Identify which cell holds the provided text, then report its (X, Y) central coordinate. 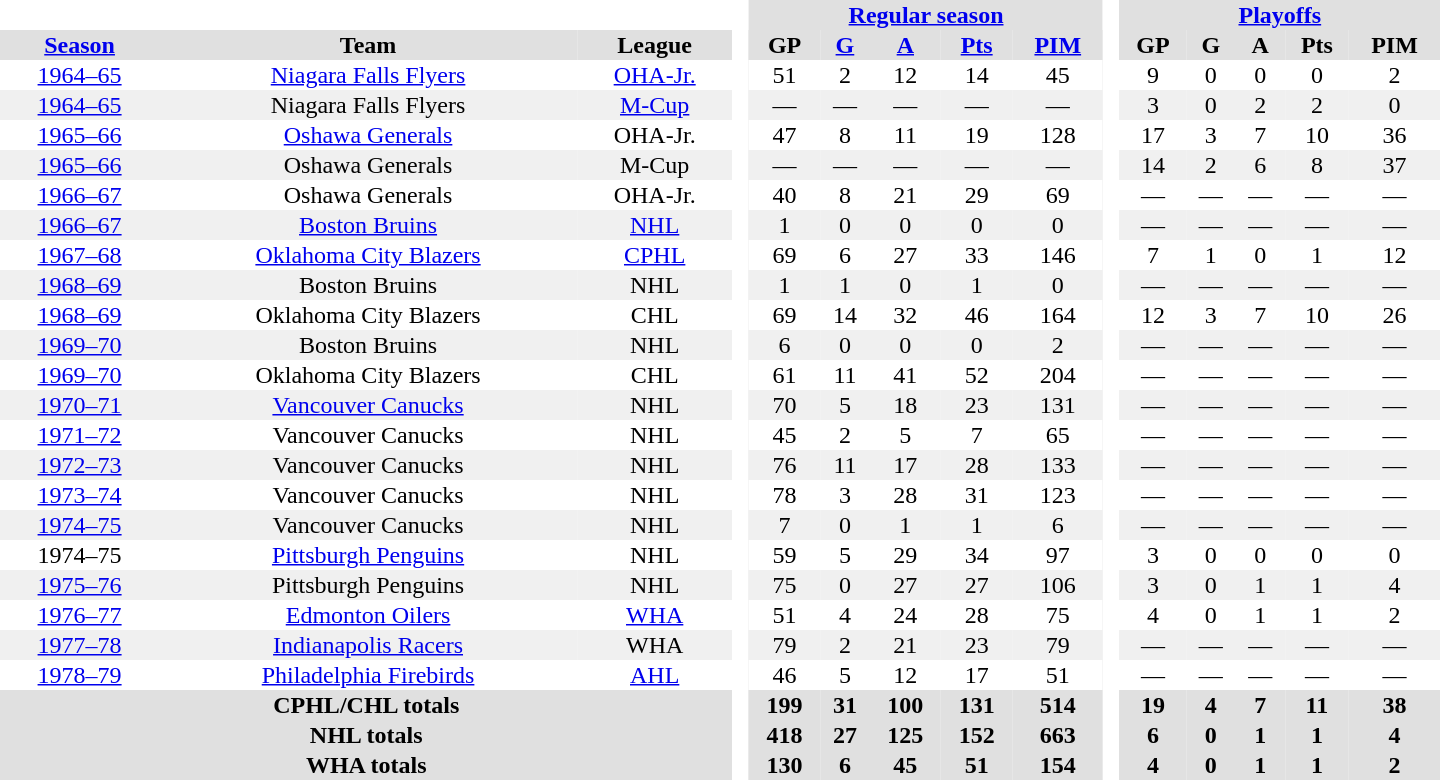
97 (1058, 555)
204 (1058, 375)
130 (784, 765)
133 (1058, 465)
78 (784, 495)
Playoffs (1280, 15)
Team (368, 45)
37 (1394, 165)
128 (1058, 135)
9 (1153, 75)
1971–72 (80, 435)
1976–77 (80, 615)
514 (1058, 705)
1978–79 (80, 675)
1973–74 (80, 495)
CPHL (655, 255)
76 (784, 465)
100 (906, 705)
1977–78 (80, 645)
34 (976, 555)
70 (784, 405)
47 (784, 135)
1970–71 (80, 405)
154 (1058, 765)
1972–73 (80, 465)
Season (80, 45)
Philadelphia Firebirds (368, 675)
65 (1058, 435)
Regular season (926, 15)
24 (906, 615)
Indianapolis Racers (368, 645)
33 (976, 255)
418 (784, 735)
Edmonton Oilers (368, 615)
40 (784, 195)
125 (906, 735)
NHL totals (366, 735)
CPHL/CHL totals (366, 705)
26 (1394, 315)
38 (1394, 705)
152 (976, 735)
League (655, 45)
36 (1394, 135)
61 (784, 375)
164 (1058, 315)
59 (784, 555)
1975–76 (80, 585)
52 (976, 375)
1967–68 (80, 255)
199 (784, 705)
18 (906, 405)
106 (1058, 585)
123 (1058, 495)
AHL (655, 675)
WHA totals (366, 765)
146 (1058, 255)
663 (1058, 735)
32 (906, 315)
41 (906, 375)
